Pinpoint the cell where the given text exists, returning its (X, Y) midpoint coordinate. 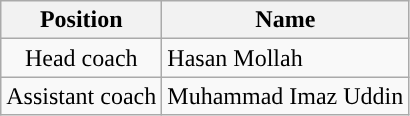
Name (286, 20)
Head coach (82, 58)
Assistant coach (82, 96)
Position (82, 20)
Muhammad Imaz Uddin (286, 96)
Hasan Mollah (286, 58)
